Capture the cell that displays the provided text and extract its [X, Y] central coordinate. 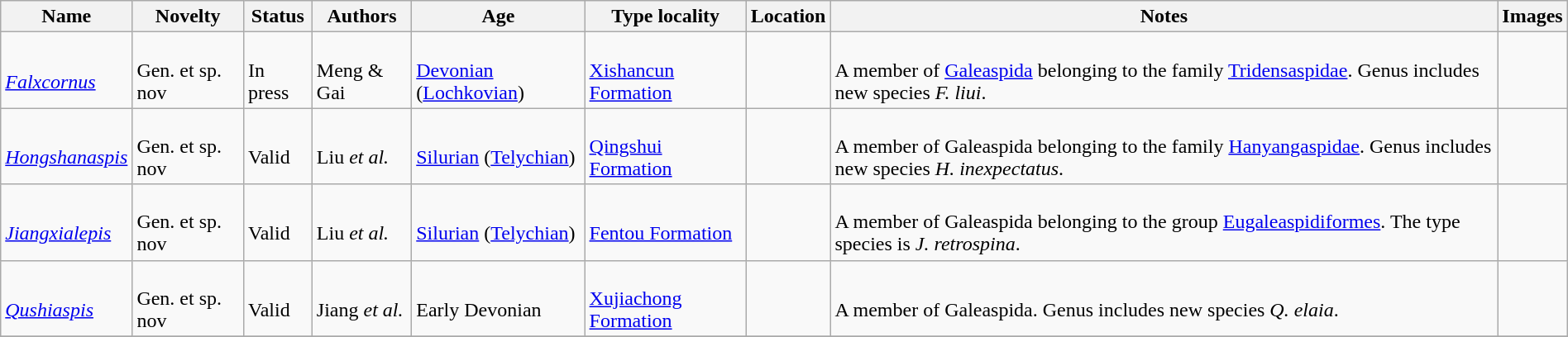
Qushiaspis [66, 298]
Early Devonian [498, 298]
A member of Galeaspida belonging to the family Tridensaspidae. Genus includes new species F. liui. [1164, 70]
Location [788, 17]
Meng & Gai [361, 70]
Qingshui Formation [665, 146]
Hongshanaspis [66, 146]
Falxcornus [66, 70]
Xujiachong Formation [665, 298]
A member of Galeaspida. Genus includes new species Q. elaia. [1164, 298]
Devonian (Lochkovian) [498, 70]
Xishancun Formation [665, 70]
Type locality [665, 17]
Jiangxialepis [66, 222]
Images [1532, 17]
A member of Galeaspida belonging to the family Hanyangaspidae. Genus includes new species H. inexpectatus. [1164, 146]
Name [66, 17]
In press [278, 70]
Notes [1164, 17]
A member of Galeaspida belonging to the group Eugaleaspidiformes. The type species is J. retrospina. [1164, 222]
Authors [361, 17]
Status [278, 17]
Age [498, 17]
Novelty [189, 17]
Jiang et al. [361, 298]
Fentou Formation [665, 222]
